Return (X, Y) of the center of cell containing provided text 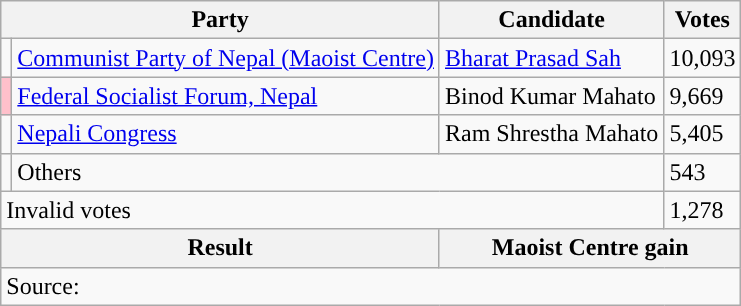
Candidate (551, 20)
543 (702, 172)
Votes (702, 20)
Bharat Prasad Sah (551, 58)
Maoist Centre gain (590, 248)
Party (220, 20)
5,405 (702, 134)
1,278 (702, 210)
Others (338, 172)
9,669 (702, 96)
Nepali Congress (226, 134)
Result (220, 248)
Ram Shrestha Mahato (551, 134)
Federal Socialist Forum, Nepal (226, 96)
Binod Kumar Mahato (551, 96)
Invalid votes (332, 210)
Communist Party of Nepal (Maoist Centre) (226, 58)
Source: (371, 286)
10,093 (702, 58)
